Extract the (X, Y) coordinate from the center of the cell holding the provided text.  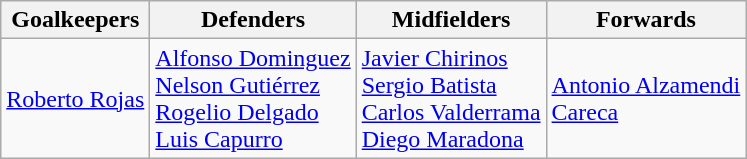
Goalkeepers (76, 20)
Antonio Alzamendi Careca (646, 98)
Forwards (646, 20)
Defenders (253, 20)
Midfielders (451, 20)
Roberto Rojas (76, 98)
Alfonso Dominguez Nelson Gutiérrez Rogelio Delgado Luis Capurro (253, 98)
Javier Chirinos Sergio Batista Carlos Valderrama Diego Maradona (451, 98)
